From the cell containing the given text, extract its center point as (X, Y) coordinate. 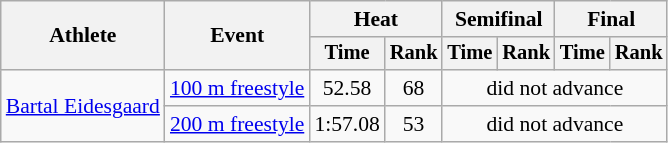
68 (414, 88)
Semifinal (498, 19)
Heat (376, 19)
200 m freestyle (237, 124)
1:57.08 (346, 124)
53 (414, 124)
Athlete (83, 36)
Event (237, 36)
52.58 (346, 88)
Final (611, 19)
Bartal Eidesgaard (83, 106)
100 m freestyle (237, 88)
